Output the [X, Y] coordinate of the center of the cell containing the given text.  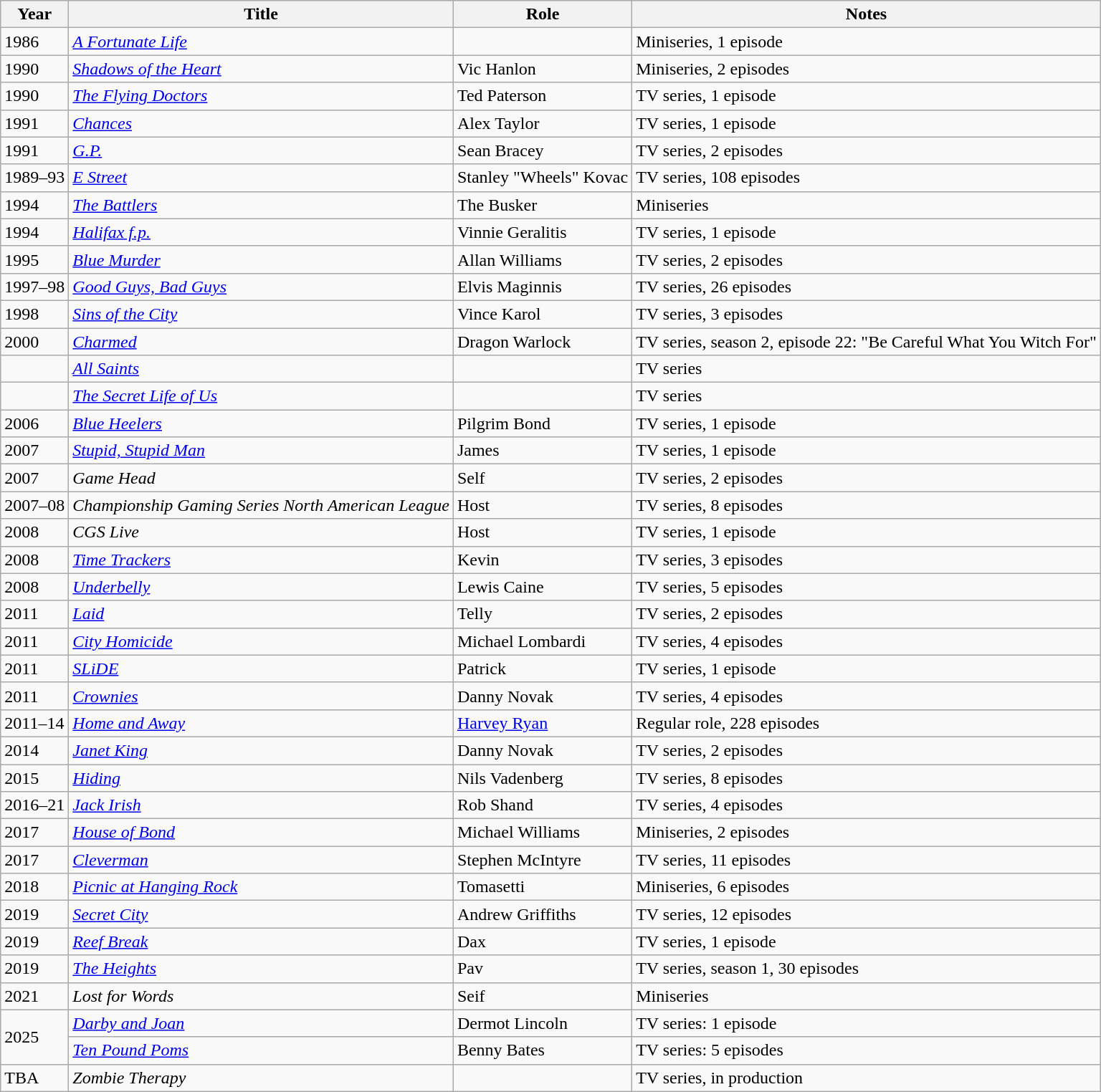
TV series, 108 episodes [867, 178]
Home and Away [261, 723]
Time Trackers [261, 560]
Vinnie Geralitis [542, 232]
Michael Lombardi [542, 641]
Benny Bates [542, 1050]
Reef Break [261, 942]
Notes [867, 14]
TV series, 12 episodes [867, 914]
TV series, season 2, episode 22: "Be Careful What You Witch For" [867, 342]
Secret City [261, 914]
The Heights [261, 969]
Blue Heelers [261, 423]
SLiDE [261, 669]
2014 [34, 750]
Role [542, 14]
Stanley "Wheels" Kovac [542, 178]
1997–98 [34, 287]
1998 [34, 314]
The Flying Doctors [261, 96]
Hiding [261, 777]
Regular role, 228 episodes [867, 723]
2011–14 [34, 723]
Vince Karol [542, 314]
CGS Live [261, 532]
TV series: 5 episodes [867, 1050]
TV series: 1 episode [867, 1023]
2000 [34, 342]
Charmed [261, 342]
TV series, in production [867, 1078]
Zombie Therapy [261, 1078]
Harvey Ryan [542, 723]
2018 [34, 887]
Tomasetti [542, 887]
2021 [34, 996]
The Battlers [261, 205]
James [542, 451]
Year [34, 14]
Elvis Maginnis [542, 287]
The Busker [542, 205]
Alex Taylor [542, 123]
2025 [34, 1037]
Seif [542, 996]
House of Bond [261, 833]
Kevin [542, 560]
2015 [34, 777]
2006 [34, 423]
E Street [261, 178]
Dax [542, 942]
Cleverman [261, 860]
1989–93 [34, 178]
Lost for Words [261, 996]
Nils Vadenberg [542, 777]
Stupid, Stupid Man [261, 451]
Andrew Griffiths [542, 914]
Underbelly [261, 587]
Halifax f.p. [261, 232]
Rob Shand [542, 805]
Chances [261, 123]
Miniseries, 6 episodes [867, 887]
Picnic at Hanging Rock [261, 887]
Pav [542, 969]
Lewis Caine [542, 587]
Vic Hanlon [542, 69]
Good Guys, Bad Guys [261, 287]
Telly [542, 614]
Dragon Warlock [542, 342]
All Saints [261, 369]
Sins of the City [261, 314]
Shadows of the Heart [261, 69]
Title [261, 14]
Championship Gaming Series North American League [261, 505]
Ted Paterson [542, 96]
Game Head [261, 478]
Laid [261, 614]
A Fortunate Life [261, 42]
Sean Bracey [542, 150]
1986 [34, 42]
TV series, 11 episodes [867, 860]
Darby and Joan [261, 1023]
TBA [34, 1078]
Dermot Lincoln [542, 1023]
2016–21 [34, 805]
Janet King [261, 750]
Blue Murder [261, 259]
1995 [34, 259]
Crownies [261, 696]
2007–08 [34, 505]
Allan Williams [542, 259]
Self [542, 478]
Michael Williams [542, 833]
TV series, 26 episodes [867, 287]
City Homicide [261, 641]
Pilgrim Bond [542, 423]
Patrick [542, 669]
TV series, 5 episodes [867, 587]
Stephen McIntyre [542, 860]
The Secret Life of Us [261, 396]
G.P. [261, 150]
Ten Pound Poms [261, 1050]
Jack Irish [261, 805]
TV series, season 1, 30 episodes [867, 969]
Miniseries, 1 episode [867, 42]
